Provide the [x, y] coordinate of the cell's center where the given text is located.  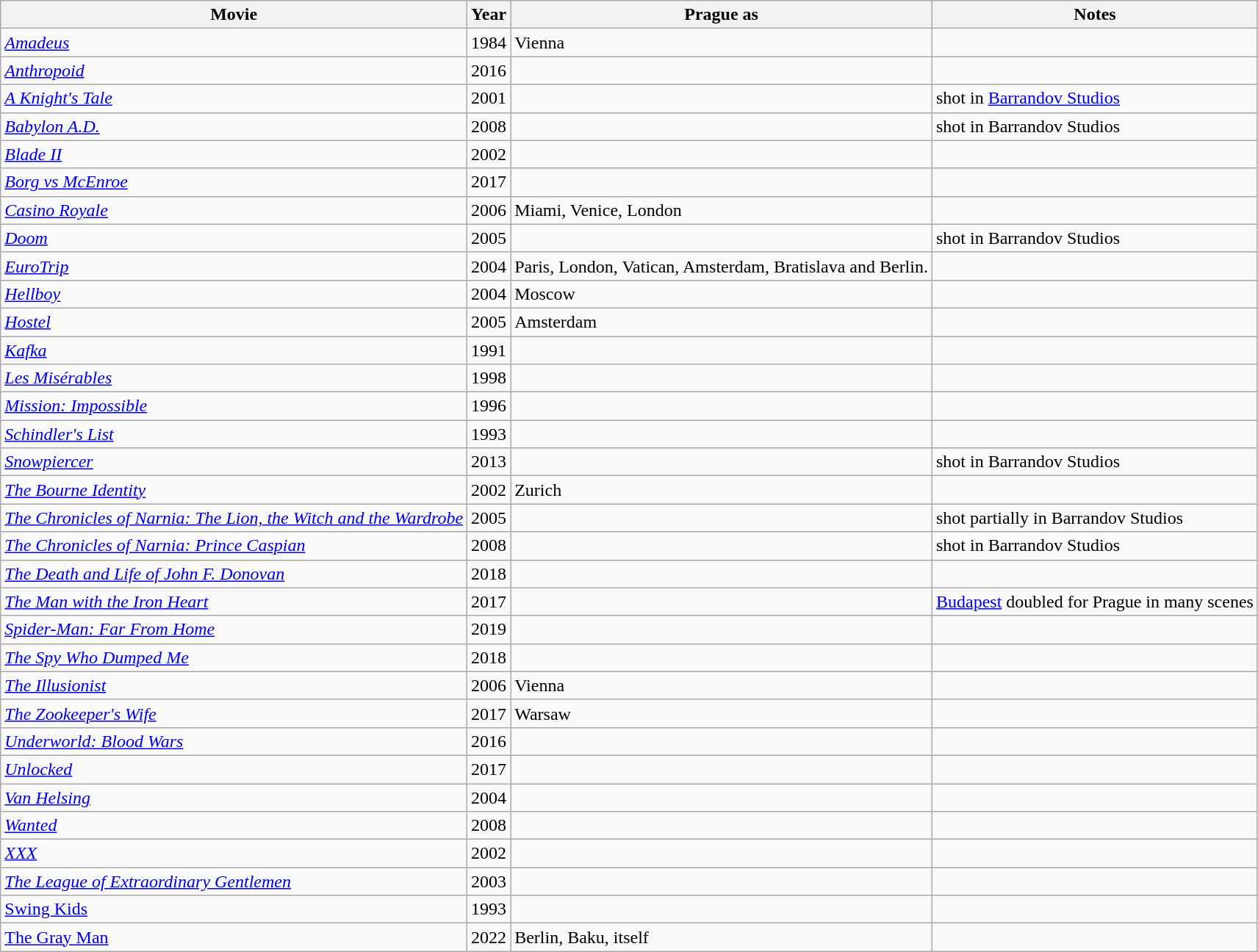
The Death and Life of John F. Donovan [234, 574]
Mission: Impossible [234, 406]
Amadeus [234, 43]
The Gray Man [234, 937]
Zurich [722, 490]
1984 [489, 43]
1996 [489, 406]
The Illusionist [234, 685]
The Zookeeper's Wife [234, 713]
Spider-Man: Far From Home [234, 630]
Schindler's List [234, 434]
1991 [489, 350]
The League of Extraordinary Gentlemen [234, 881]
2001 [489, 98]
The Spy Who Dumped Me [234, 657]
Kafka [234, 350]
Paris, London, Vatican, Amsterdam, Bratislava and Berlin. [722, 266]
2019 [489, 630]
Wanted [234, 826]
Casino Royale [234, 210]
Budapest doubled for Prague in many scenes [1095, 602]
Warsaw [722, 713]
Borg vs McEnroe [234, 182]
Swing Kids [234, 909]
2013 [489, 462]
A Knight's Tale [234, 98]
Babylon A.D. [234, 126]
Unlocked [234, 769]
Blade II [234, 154]
Hostel [234, 322]
1998 [489, 378]
EuroTrip [234, 266]
Notes [1095, 15]
Amsterdam [722, 322]
Anthropoid [234, 71]
Van Helsing [234, 797]
2003 [489, 881]
Snowpiercer [234, 462]
The Man with the Iron Heart [234, 602]
Prague as [722, 15]
Doom [234, 238]
shot partially in Barrandov Studios [1095, 518]
The Bourne Identity [234, 490]
Underworld: Blood Wars [234, 741]
Moscow [722, 294]
Year [489, 15]
Movie [234, 15]
Miami, Venice, London [722, 210]
XXX [234, 854]
2022 [489, 937]
The Chronicles of Narnia: Prince Caspian [234, 546]
Hellboy [234, 294]
Berlin, Baku, itself [722, 937]
Les Misérables [234, 378]
The Chronicles of Narnia: The Lion, the Witch and the Wardrobe [234, 518]
